Output the [x, y] coordinate of the center of the cell containing the given text.  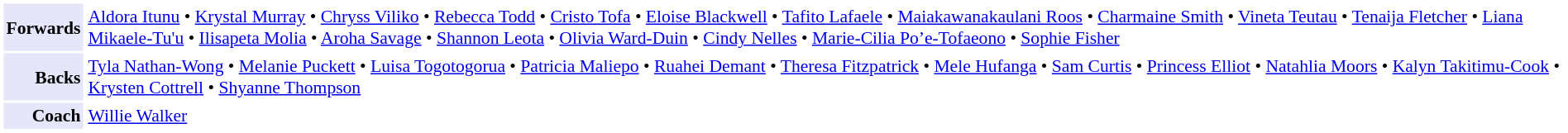
Willie Walker [825, 116]
Forwards [43, 26]
Coach [43, 116]
Backs [43, 76]
